Extract the [X, Y] coordinate from the center of the cell holding the provided text.  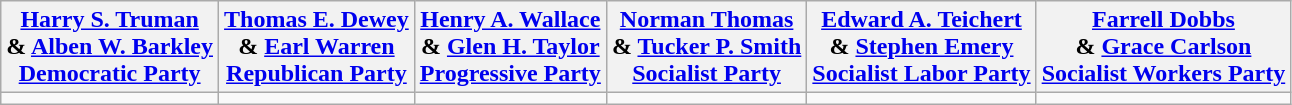
Edward A. Teichert & Stephen EmerySocialist Labor Party [922, 47]
Thomas E. Dewey & Earl WarrenRepublican Party [317, 47]
Henry A. Wallace & Glen H. TaylorProgressive Party [510, 47]
Harry S. Truman & Alben W. BarkleyDemocratic Party [110, 47]
Farrell Dobbs & Grace CarlsonSocialist Workers Party [1164, 47]
Norman Thomas & Tucker P. SmithSocialist Party [706, 47]
